Provide the [x, y] coordinate of the cell's center where the given text is located.  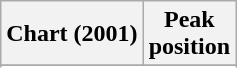
Peak position [189, 34]
Chart (2001) [72, 34]
